Pinpoint the cell where the given text exists, returning its (X, Y) midpoint coordinate. 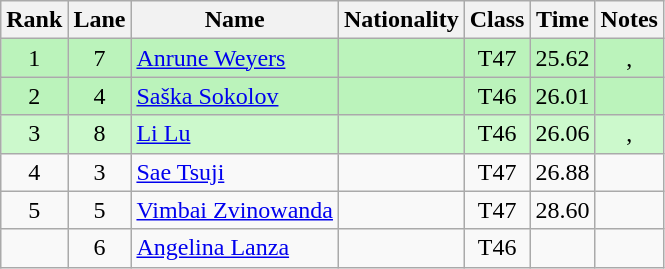
Lane (100, 20)
26.01 (562, 96)
Angelina Lanza (235, 248)
26.88 (562, 172)
Time (562, 20)
Li Lu (235, 134)
Class (497, 20)
25.62 (562, 58)
6 (100, 248)
8 (100, 134)
Sae Tsuji (235, 172)
Vimbai Zvinowanda (235, 210)
Name (235, 20)
Nationality (402, 20)
Rank (34, 20)
1 (34, 58)
Saška Sokolov (235, 96)
Anrune Weyers (235, 58)
7 (100, 58)
Notes (629, 20)
2 (34, 96)
28.60 (562, 210)
26.06 (562, 134)
